Output the (x, y) coordinate of the center of the cell containing the given text.  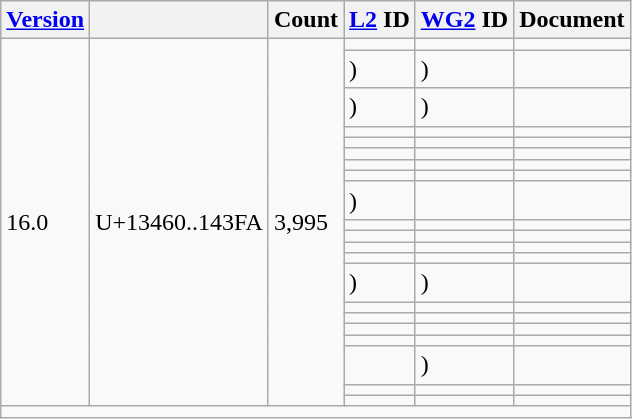
Count (306, 20)
Version (46, 20)
L2 ID (380, 20)
3,995 (306, 222)
U+13460..143FA (180, 222)
16.0 (46, 222)
Document (572, 20)
WG2 ID (464, 20)
